Extract the (X, Y) coordinate from the center of the cell holding the provided text.  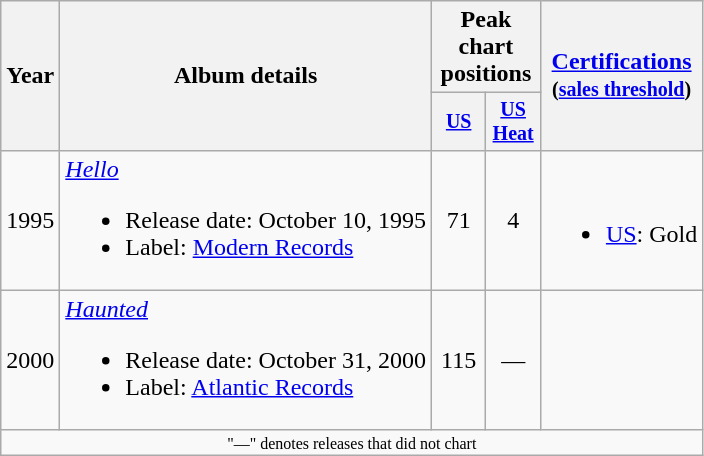
Certifications(sales threshold) (621, 76)
HauntedRelease date: October 31, 2000Label: Atlantic Records (246, 360)
1995 (30, 220)
2000 (30, 360)
— (513, 360)
Album details (246, 76)
US (458, 122)
Peak chart positions (486, 47)
4 (513, 220)
Year (30, 76)
"—" denotes releases that did not chart (352, 442)
115 (458, 360)
US Heat (513, 122)
HelloRelease date: October 10, 1995Label: Modern Records (246, 220)
71 (458, 220)
US: Gold (621, 220)
